For the text-containing cell, return its midpoint in [x, y] coordinate format. 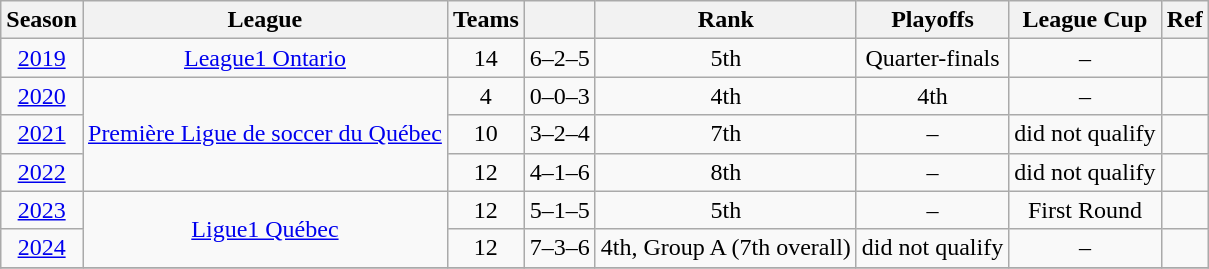
2021 [42, 134]
Ref [1184, 20]
Season [42, 20]
10 [486, 134]
Première Ligue de soccer du Québec [264, 134]
Quarter-finals [932, 58]
4 [486, 96]
League [264, 20]
Ligue1 Québec [264, 229]
0–0–3 [560, 96]
First Round [1085, 210]
Teams [486, 20]
League Cup [1085, 20]
7–3–6 [560, 248]
League1 Ontario [264, 58]
4–1–6 [560, 172]
4th, Group A (7th overall) [726, 248]
2022 [42, 172]
Playoffs [932, 20]
14 [486, 58]
2023 [42, 210]
5–1–5 [560, 210]
7th [726, 134]
3–2–4 [560, 134]
2024 [42, 248]
2020 [42, 96]
Rank [726, 20]
8th [726, 172]
6–2–5 [560, 58]
2019 [42, 58]
